Extract the (X, Y) coordinate from the center of the cell holding the provided text.  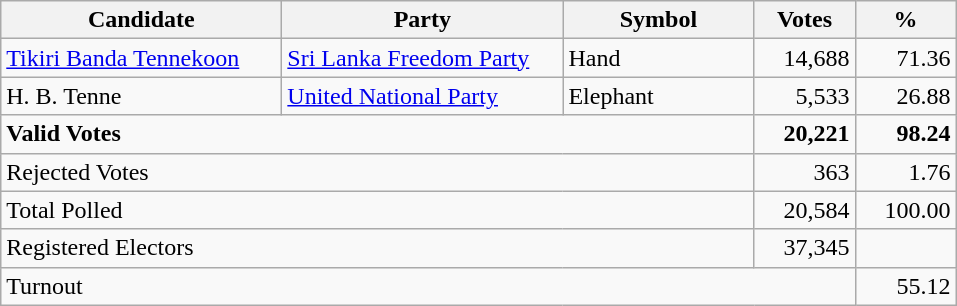
Party (422, 20)
Total Polled (378, 210)
Candidate (142, 20)
55.12 (906, 286)
5,533 (804, 96)
26.88 (906, 96)
Votes (804, 20)
Rejected Votes (378, 172)
Registered Electors (378, 248)
71.36 (906, 58)
20,584 (804, 210)
Sri Lanka Freedom Party (422, 58)
Symbol (658, 20)
14,688 (804, 58)
20,221 (804, 134)
% (906, 20)
H. B. Tenne (142, 96)
United National Party (422, 96)
37,345 (804, 248)
Tikiri Banda Tennekoon (142, 58)
1.76 (906, 172)
363 (804, 172)
Valid Votes (378, 134)
98.24 (906, 134)
Elephant (658, 96)
Hand (658, 58)
Turnout (428, 286)
100.00 (906, 210)
